Return [x, y] of the center of cell containing provided text 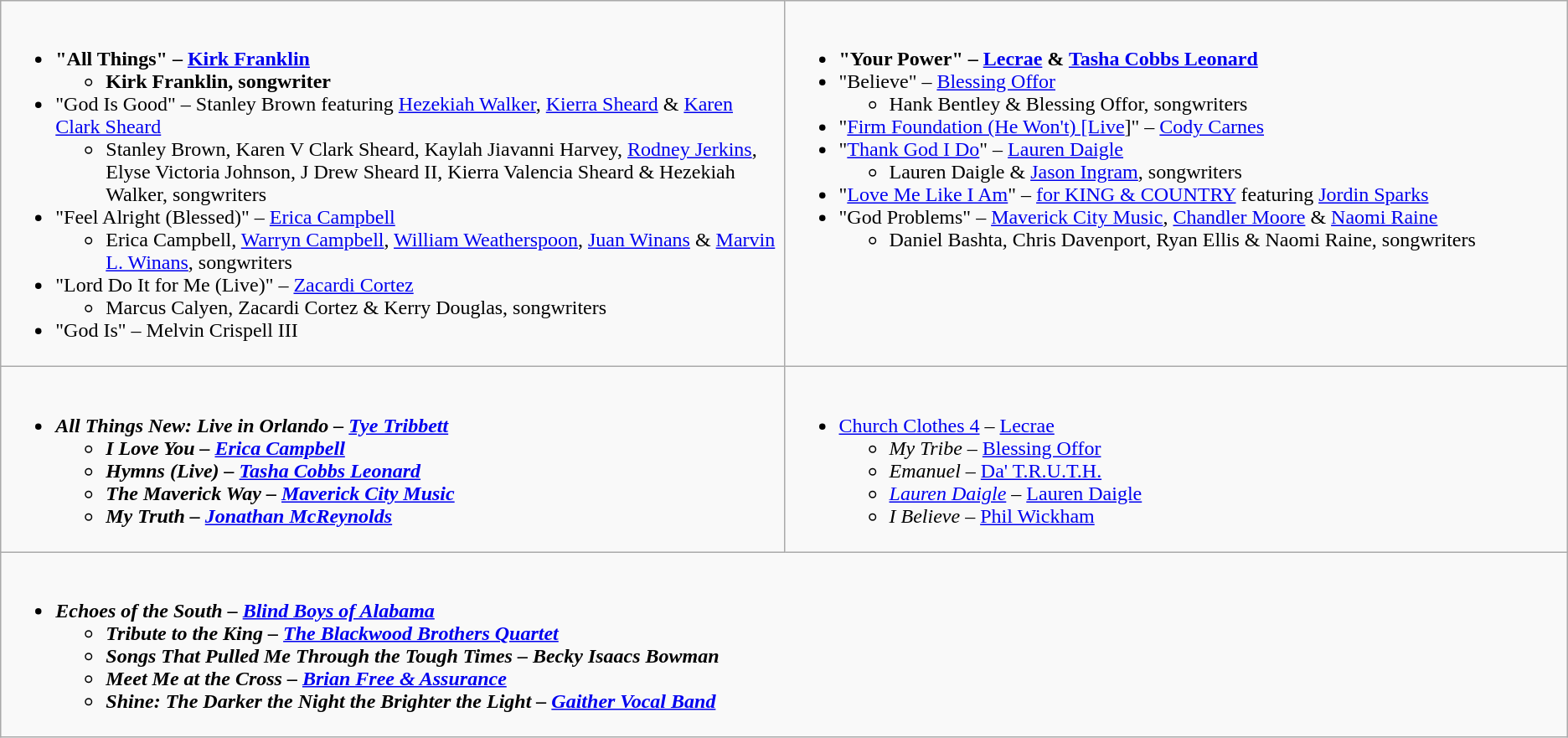
Church Clothes 4 – LecraeMy Tribe – Blessing OfforEmanuel – Da' T.R.U.T.H.Lauren Daigle – Lauren DaigleI Believe – Phil Wickham [1176, 459]
